Determine the [X, Y] coordinate at the center of the cell enclosing the given text.  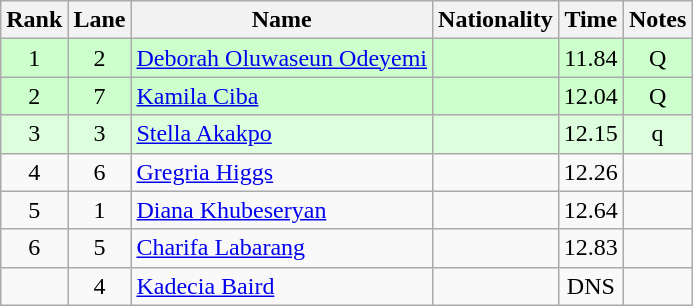
Stella Akakpo [282, 134]
DNS [590, 286]
Kadecia Baird [282, 286]
Nationality [496, 20]
Gregria Higgs [282, 172]
12.04 [590, 96]
Lane [100, 20]
Notes [657, 20]
7 [100, 96]
Deborah Oluwaseun Odeyemi [282, 58]
Name [282, 20]
Charifa Labarang [282, 248]
12.64 [590, 210]
11.84 [590, 58]
Diana Khubeseryan [282, 210]
12.83 [590, 248]
Rank [34, 20]
12.26 [590, 172]
Time [590, 20]
Kamila Ciba [282, 96]
q [657, 134]
12.15 [590, 134]
